Pinpoint the cell where the given text exists, returning its (x, y) midpoint coordinate. 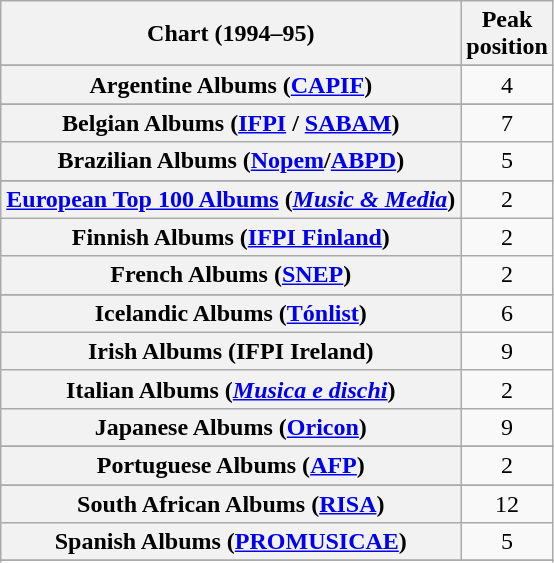
7 (507, 123)
4 (507, 85)
European Top 100 Albums (Music & Media) (231, 199)
Chart (1994–95) (231, 34)
Finnish Albums (IFPI Finland) (231, 237)
Argentine Albums (CAPIF) (231, 85)
Japanese Albums (Oricon) (231, 427)
Irish Albums (IFPI Ireland) (231, 351)
Portuguese Albums (AFP) (231, 465)
Italian Albums (Musica e dischi) (231, 389)
Peakposition (507, 34)
South African Albums (RISA) (231, 503)
Icelandic Albums (Tónlist) (231, 313)
Spanish Albums (PROMUSICAE) (231, 542)
Belgian Albums (IFPI / SABAM) (231, 123)
French Albums (SNEP) (231, 275)
6 (507, 313)
12 (507, 503)
Brazilian Albums (Nopem/ABPD) (231, 161)
